Find where the given text appears and provide that cell's center as (x, y) coordinate. 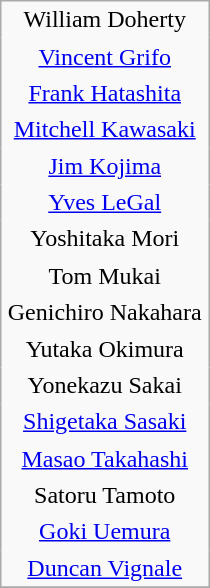
Mitchell Kawasaki (104, 130)
Masao Takahashi (104, 458)
Yonekazu Sakai (104, 386)
Duncan Vignale (104, 568)
Genichiro Nakahara (104, 312)
Yves LeGal (104, 202)
Vincent Grifo (104, 56)
Jim Kojima (104, 166)
Yutaka Okimura (104, 350)
Shigetaka Sasaki (104, 422)
Tom Mukai (104, 276)
Satoru Tamoto (104, 496)
Frank Hatashita (104, 94)
Goki Uemura (104, 532)
Yoshitaka Mori (104, 240)
William Doherty (104, 20)
